Return [x, y] of the center of cell containing provided text 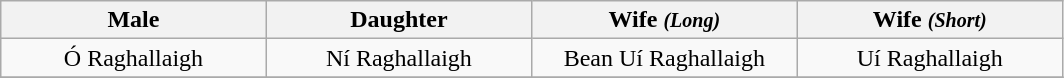
Ó Raghallaigh [134, 58]
Ní Raghallaigh [398, 58]
Daughter [398, 20]
Bean Uí Raghallaigh [664, 58]
Wife (Long) [664, 20]
Wife (Short) [930, 20]
Uí Raghallaigh [930, 58]
Male [134, 20]
